Locate the cell with the specified text and output its [X, Y] center coordinate. 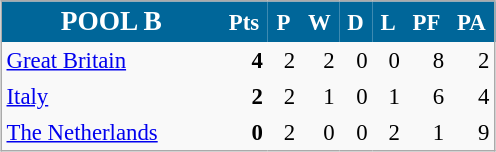
W [320, 22]
Pts [244, 22]
Great Britain [110, 60]
PA [472, 22]
D [356, 22]
6 [426, 96]
9 [472, 132]
The Netherlands [110, 132]
P [283, 22]
PF [426, 22]
POOL B [110, 22]
L [388, 22]
Italy [110, 96]
8 [426, 60]
